Capture the cell that displays the provided text and extract its (X, Y) central coordinate. 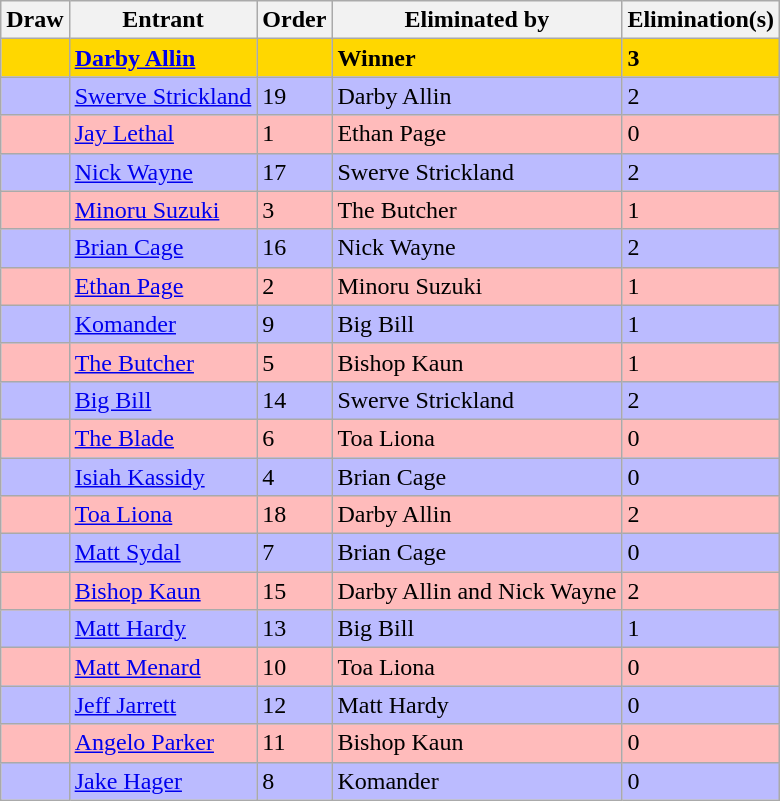
Draw (35, 20)
10 (294, 667)
9 (294, 324)
19 (294, 96)
5 (294, 362)
Jake Hager (163, 781)
Darby Allin and Nick Wayne (477, 591)
13 (294, 629)
11 (294, 743)
4 (294, 477)
Angelo Parker (163, 743)
Isiah Kassidy (163, 477)
Order (294, 20)
12 (294, 705)
14 (294, 400)
Jay Lethal (163, 134)
Elimination(s) (701, 20)
15 (294, 591)
Matt Menard (163, 667)
Matt Sydal (163, 553)
The Blade (163, 438)
Jeff Jarrett (163, 705)
17 (294, 172)
18 (294, 515)
Eliminated by (477, 20)
16 (294, 248)
Entrant (163, 20)
7 (294, 553)
8 (294, 781)
6 (294, 438)
Winner (477, 58)
